Search for the cell housing the specified text and yield its [x, y] center coordinate. 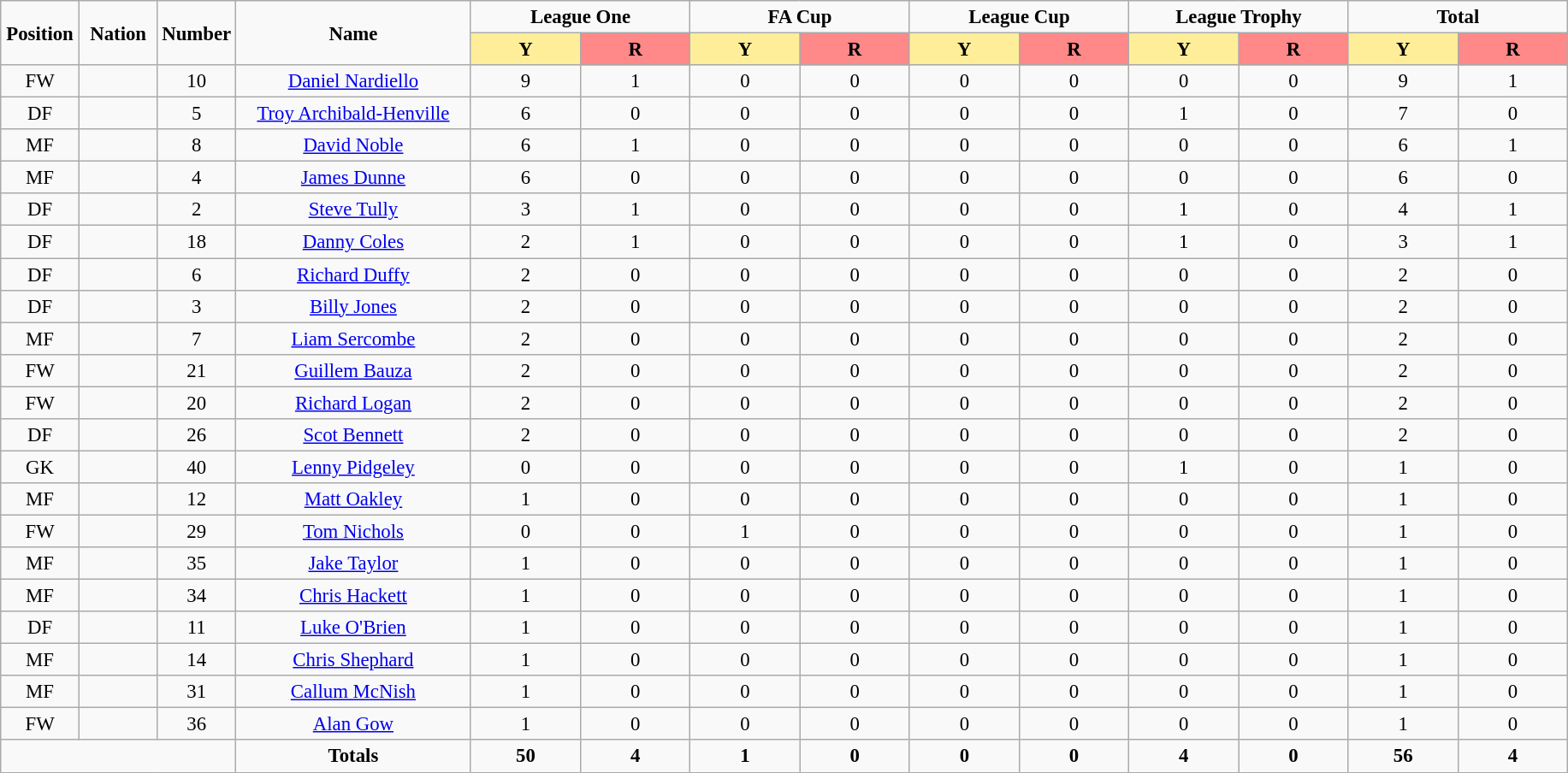
10 [197, 81]
Scot Bennett [354, 435]
26 [197, 435]
Guillem Bauza [354, 370]
Jake Taylor [354, 564]
14 [197, 660]
Richard Duffy [354, 274]
31 [197, 692]
James Dunne [354, 178]
56 [1403, 757]
GK [40, 467]
35 [197, 564]
Matt Oakley [354, 499]
11 [197, 628]
League Cup [1019, 17]
Daniel Nardiello [354, 81]
40 [197, 467]
Alan Gow [354, 724]
Troy Archibald-Henville [354, 114]
Steve Tully [354, 209]
Callum McNish [354, 692]
League Trophy [1239, 17]
Chris Shephard [354, 660]
Position [40, 32]
Chris Hackett [354, 596]
Billy Jones [354, 306]
Name [354, 32]
Lenny Pidgeley [354, 467]
34 [197, 596]
League One [580, 17]
Danny Coles [354, 242]
Nation [118, 32]
50 [525, 757]
FA Cup [800, 17]
Liam Sercombe [354, 339]
David Noble [354, 145]
8 [197, 145]
36 [197, 724]
Tom Nichols [354, 531]
Richard Logan [354, 403]
29 [197, 531]
20 [197, 403]
Number [197, 32]
21 [197, 370]
12 [197, 499]
Luke O'Brien [354, 628]
Total [1458, 17]
Totals [354, 757]
5 [197, 114]
18 [197, 242]
